Extract the (X, Y) coordinate from the center of the cell holding the provided text.  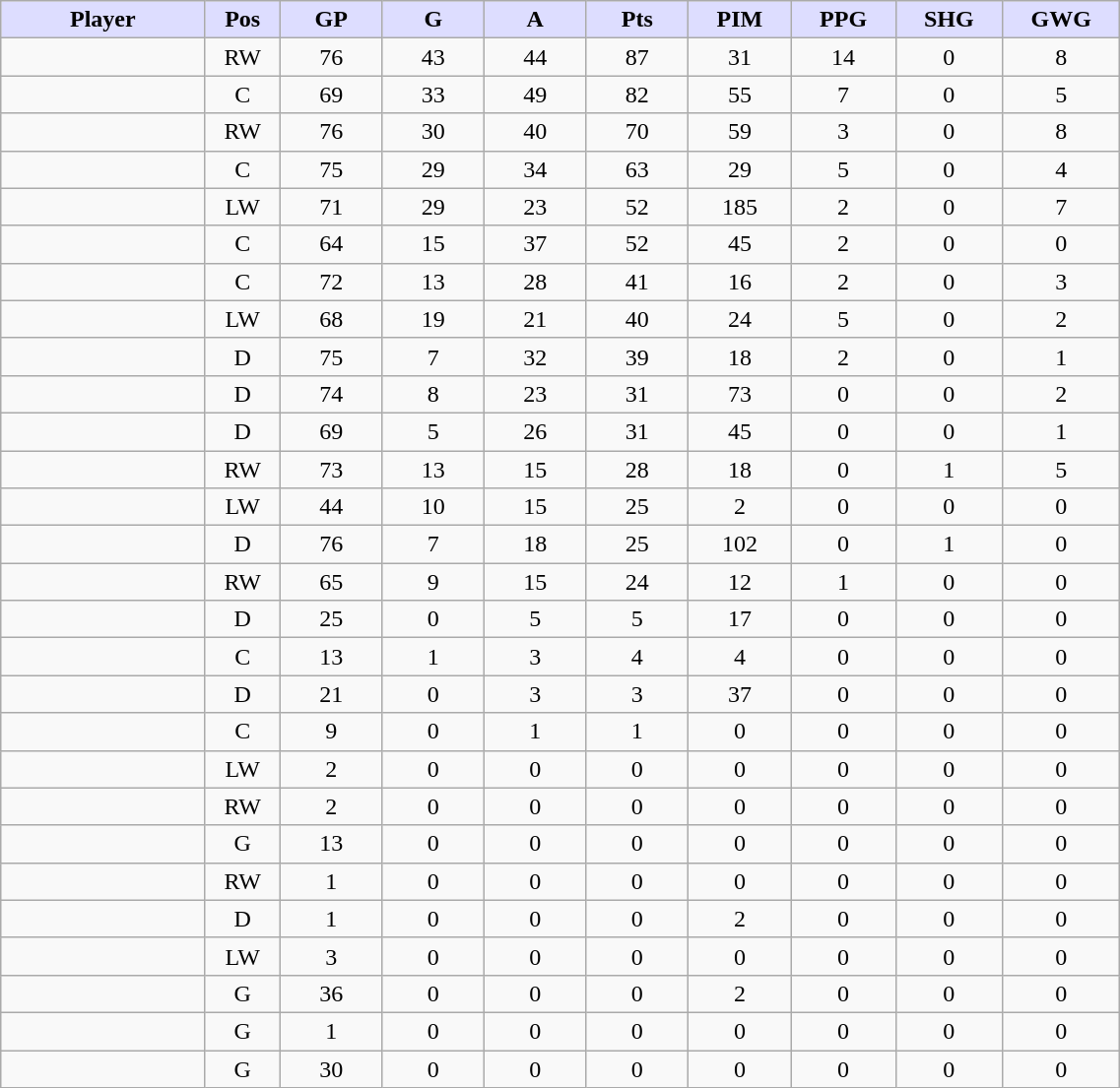
32 (536, 356)
34 (536, 169)
GP (331, 20)
Player (102, 20)
12 (741, 582)
39 (637, 356)
26 (536, 431)
82 (637, 95)
74 (331, 394)
41 (637, 282)
43 (433, 57)
PIM (741, 20)
65 (331, 582)
70 (637, 132)
10 (433, 507)
36 (331, 993)
59 (741, 132)
19 (433, 319)
17 (741, 619)
33 (433, 95)
PPG (843, 20)
GWG (1062, 20)
14 (843, 57)
68 (331, 319)
64 (331, 244)
87 (637, 57)
Pos (242, 20)
SHG (950, 20)
55 (741, 95)
63 (637, 169)
72 (331, 282)
16 (741, 282)
A (536, 20)
102 (741, 544)
49 (536, 95)
Pts (637, 20)
185 (741, 207)
71 (331, 207)
